Determine the (X, Y) coordinate at the center of the cell enclosing the given text.  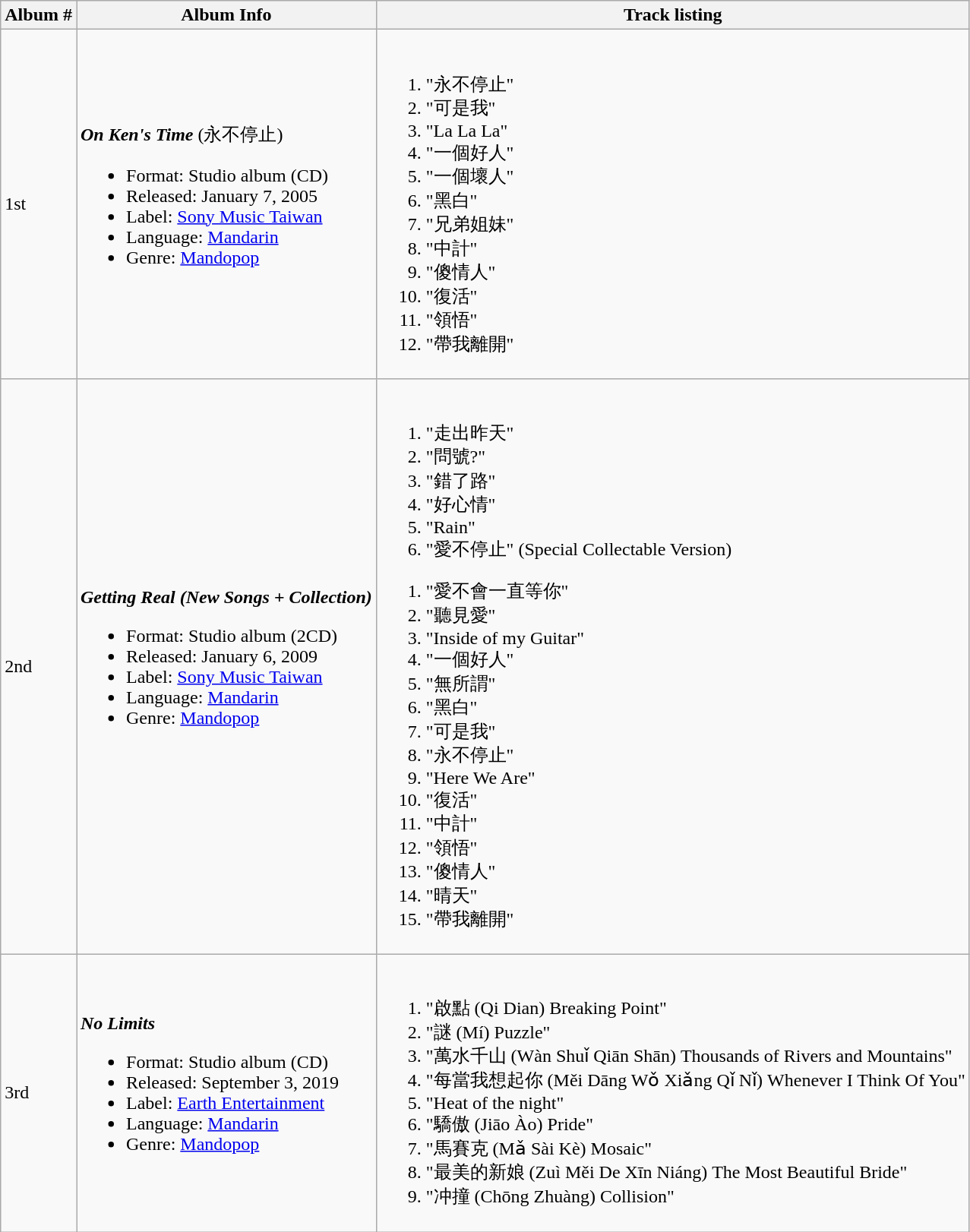
"永不停止""可是我""La La La""一個好人""一個壞人""黑白""兄弟姐妹""中計""傻情人""復活""領悟""帶我離開" (673, 204)
3rd (39, 1092)
On Ken's Time (永不停止)Format: Studio album (CD)Released: January 7, 2005Label: Sony Music TaiwanLanguage: MandarinGenre: Mandopop (226, 204)
No LimitsFormat: Studio album (CD)Released: September 3, 2019Label: Earth EntertainmentLanguage: MandarinGenre: Mandopop (226, 1092)
1st (39, 204)
2nd (39, 666)
Track listing (673, 15)
Getting Real (New Songs + Collection)Format: Studio album (2CD)Released: January 6, 2009Label: Sony Music TaiwanLanguage: MandarinGenre: Mandopop (226, 666)
Album Info (226, 15)
Album # (39, 15)
